Output the [x, y] coordinate of the center of the cell containing the given text.  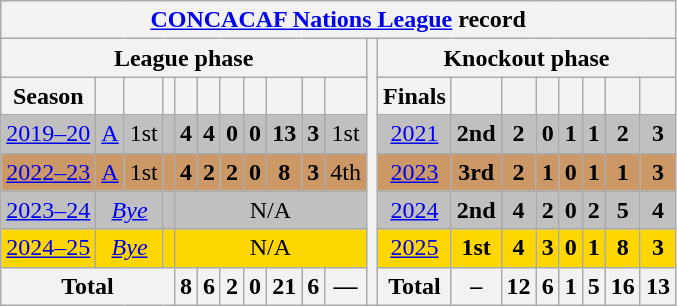
2023–24 [48, 210]
— [346, 286]
2021 [415, 134]
3rd [476, 172]
2022–23 [48, 172]
2024 [415, 210]
4th [346, 172]
12 [518, 286]
2023 [415, 172]
Finals [415, 96]
2024–25 [48, 248]
Knockout phase [527, 58]
– [476, 286]
League phase [184, 58]
2025 [415, 248]
2019–20 [48, 134]
16 [622, 286]
21 [284, 286]
CONCACAF Nations League record [338, 20]
Season [48, 96]
